Identify which cell holds the provided text, then report its [X, Y] central coordinate. 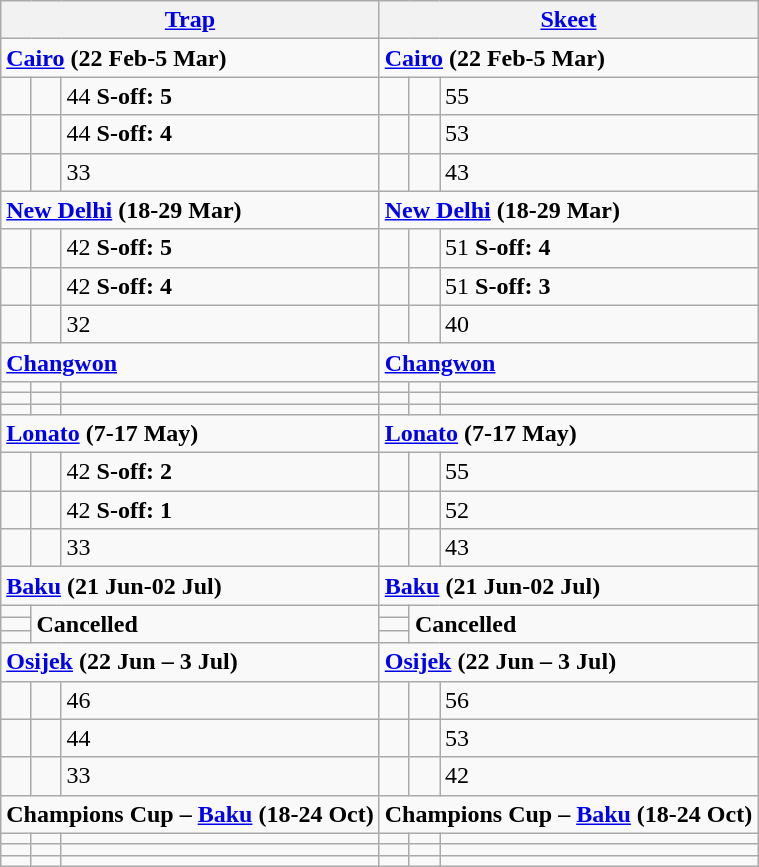
56 [599, 700]
51 S-off: 3 [599, 286]
44 S-off: 4 [220, 134]
52 [599, 510]
42 S-off: 1 [220, 510]
44 [220, 738]
42 S-off: 2 [220, 472]
Skeet [568, 20]
40 [599, 324]
42 S-off: 4 [220, 286]
42 [599, 776]
Trap [190, 20]
32 [220, 324]
51 S-off: 4 [599, 248]
46 [220, 700]
42 S-off: 5 [220, 248]
44 S-off: 5 [220, 96]
